Pinpoint the cell where the given text exists, returning its [X, Y] midpoint coordinate. 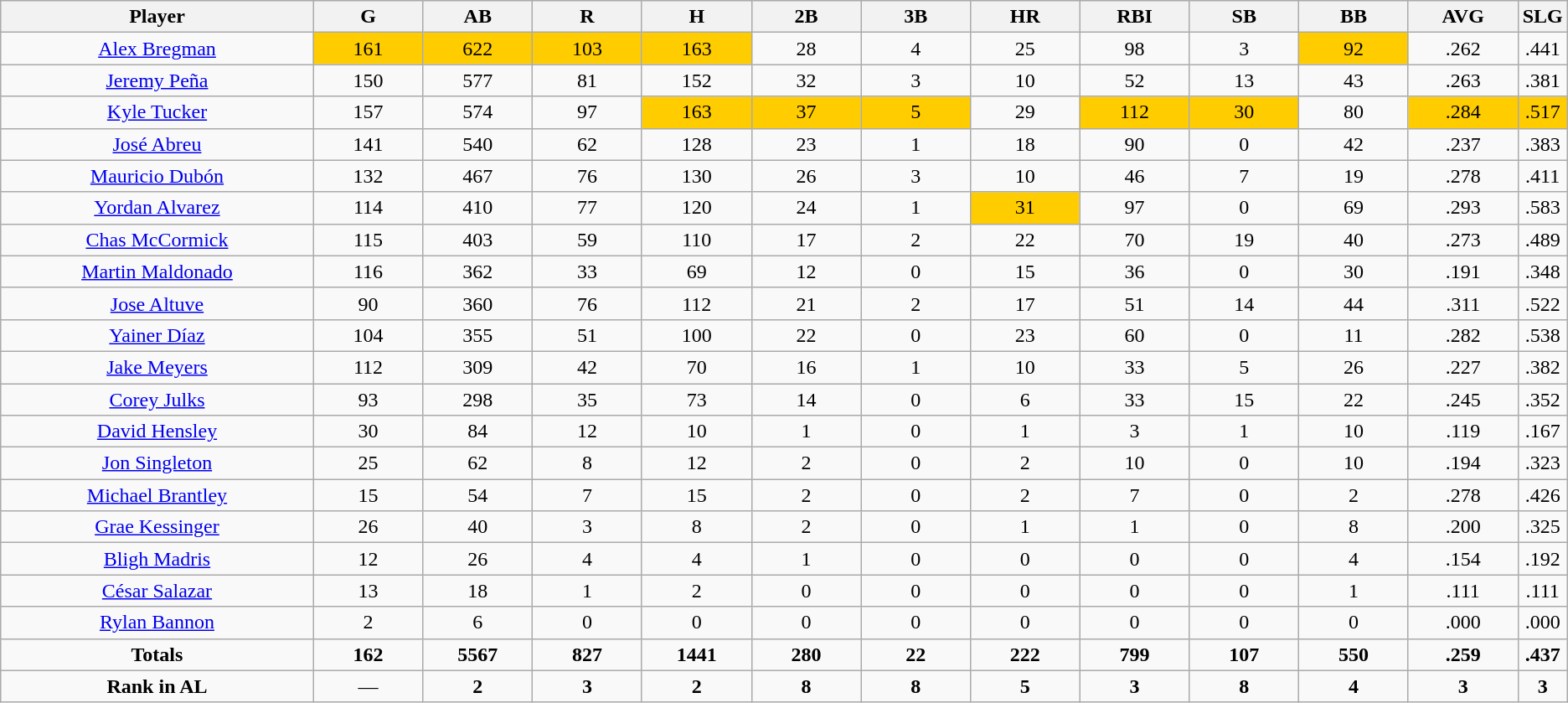
Alex Bregman [157, 49]
54 [477, 495]
Jake Meyers [157, 367]
29 [1025, 112]
Jeremy Peña [157, 80]
.352 [1543, 400]
93 [369, 400]
Bligh Madris [157, 559]
Corey Julks [157, 400]
.311 [1462, 303]
84 [477, 432]
Jose Altuve [157, 303]
.194 [1462, 463]
52 [1134, 80]
309 [477, 367]
SLG [1543, 17]
Yainer Díaz [157, 335]
.437 [1543, 654]
104 [369, 335]
132 [369, 176]
280 [806, 654]
.200 [1462, 527]
.381 [1543, 80]
.259 [1462, 654]
116 [369, 271]
130 [697, 176]
150 [369, 80]
16 [806, 367]
80 [1354, 112]
162 [369, 654]
107 [1245, 654]
77 [588, 208]
.489 [1543, 240]
.282 [1462, 335]
355 [477, 335]
574 [477, 112]
161 [369, 49]
.262 [1462, 49]
1441 [697, 654]
.348 [1543, 271]
81 [588, 80]
43 [1354, 80]
157 [369, 112]
— [369, 686]
Michael Brantley [157, 495]
.154 [1462, 559]
5567 [477, 654]
467 [477, 176]
Kyle Tucker [157, 112]
César Salazar [157, 591]
59 [588, 240]
103 [588, 49]
2B [806, 17]
120 [697, 208]
.245 [1462, 400]
24 [806, 208]
.517 [1543, 112]
.538 [1543, 335]
11 [1354, 335]
.382 [1543, 367]
.411 [1543, 176]
.192 [1543, 559]
.167 [1543, 432]
152 [697, 80]
410 [477, 208]
.237 [1462, 144]
110 [697, 240]
Grae Kessinger [157, 527]
540 [477, 144]
98 [1134, 49]
Player [157, 17]
R [588, 17]
799 [1134, 654]
36 [1134, 271]
.263 [1462, 80]
Totals [157, 654]
60 [1134, 335]
100 [697, 335]
.284 [1462, 112]
BB [1354, 17]
222 [1025, 654]
44 [1354, 303]
362 [477, 271]
.293 [1462, 208]
.227 [1462, 367]
32 [806, 80]
.273 [1462, 240]
José Abreu [157, 144]
46 [1134, 176]
28 [806, 49]
37 [806, 112]
.119 [1462, 432]
.583 [1543, 208]
.383 [1543, 144]
403 [477, 240]
141 [369, 144]
114 [369, 208]
298 [477, 400]
H [697, 17]
360 [477, 303]
31 [1025, 208]
21 [806, 303]
AVG [1462, 17]
115 [369, 240]
Mauricio Dubón [157, 176]
550 [1354, 654]
577 [477, 80]
827 [588, 654]
35 [588, 400]
.441 [1543, 49]
Rank in AL [157, 686]
AB [477, 17]
David Hensley [157, 432]
73 [697, 400]
128 [697, 144]
SB [1245, 17]
Rylan Bannon [157, 623]
3B [916, 17]
.325 [1543, 527]
.323 [1543, 463]
HR [1025, 17]
Jon Singleton [157, 463]
.522 [1543, 303]
92 [1354, 49]
.426 [1543, 495]
622 [477, 49]
RBI [1134, 17]
Chas McCormick [157, 240]
Martin Maldonado [157, 271]
Yordan Alvarez [157, 208]
G [369, 17]
.191 [1462, 271]
